Determine the [x, y] coordinate at the center of the cell enclosing the given text.  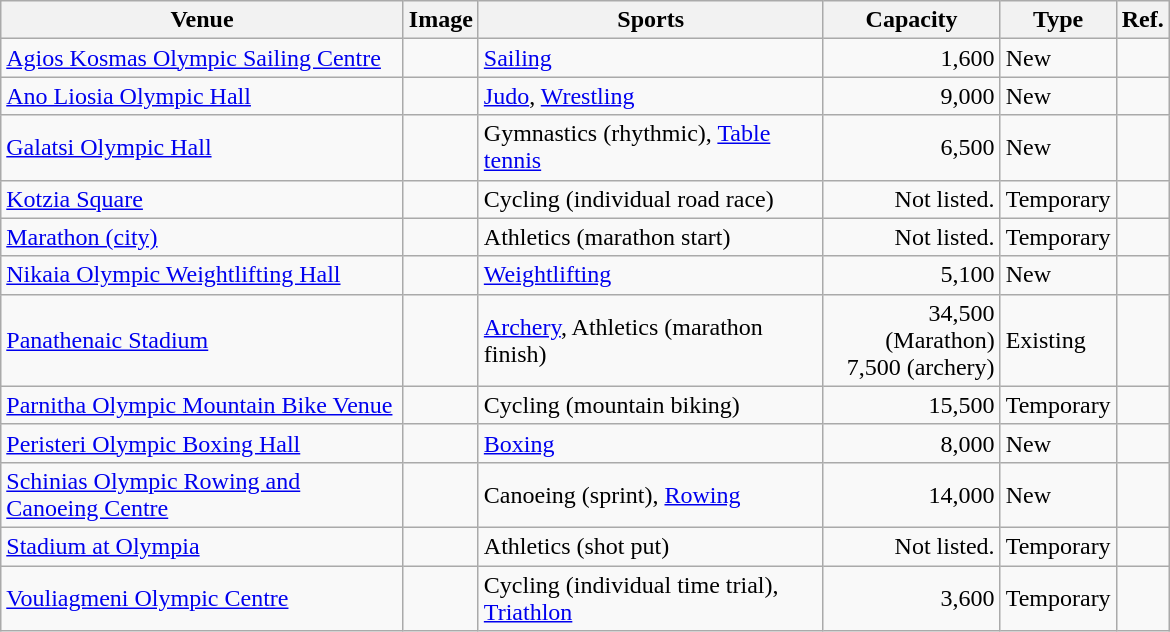
5,100 [912, 275]
Panathenaic Stadium [202, 340]
Weightlifting [650, 275]
Stadium at Olympia [202, 546]
Athletics (shot put) [650, 546]
Galatsi Olympic Hall [202, 148]
Sports [650, 20]
Archery, Athletics (marathon finish) [650, 340]
Cycling (mountain biking) [650, 405]
Canoeing (sprint), Rowing [650, 494]
Schinias Olympic Rowing and Canoeing Centre [202, 494]
Cycling (individual road race) [650, 199]
Athletics (marathon start) [650, 237]
6,500 [912, 148]
Nikaia Olympic Weightlifting Hall [202, 275]
Existing [1058, 340]
Kotzia Square [202, 199]
14,000 [912, 494]
Sailing [650, 58]
Image [440, 20]
1,600 [912, 58]
Capacity [912, 20]
3,600 [912, 598]
Marathon (city) [202, 237]
Type [1058, 20]
Boxing [650, 443]
Peristeri Olympic Boxing Hall [202, 443]
9,000 [912, 96]
34,500 (Marathon)7,500 (archery) [912, 340]
Cycling (individual time trial), Triathlon [650, 598]
Parnitha Olympic Mountain Bike Venue [202, 405]
Gymnastics (rhythmic), Table tennis [650, 148]
Judo, Wrestling [650, 96]
Vouliagmeni Olympic Centre [202, 598]
Venue [202, 20]
Agios Kosmas Olympic Sailing Centre [202, 58]
8,000 [912, 443]
Ref. [1142, 20]
15,500 [912, 405]
Ano Liosia Olympic Hall [202, 96]
